Search for the cell housing the specified text and yield its (X, Y) center coordinate. 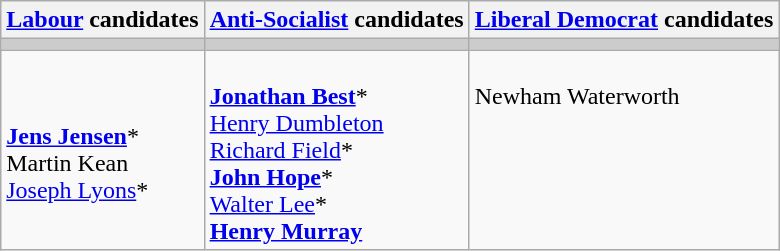
Labour candidates (102, 20)
Liberal Democrat candidates (624, 20)
Jens Jensen* Martin Kean Joseph Lyons* (102, 150)
Jonathan Best* Henry Dumbleton Richard Field* John Hope* Walter Lee* Henry Murray (336, 150)
Anti-Socialist candidates (336, 20)
Newham Waterworth (624, 150)
